For the text-containing cell, return its midpoint in (X, Y) coordinate format. 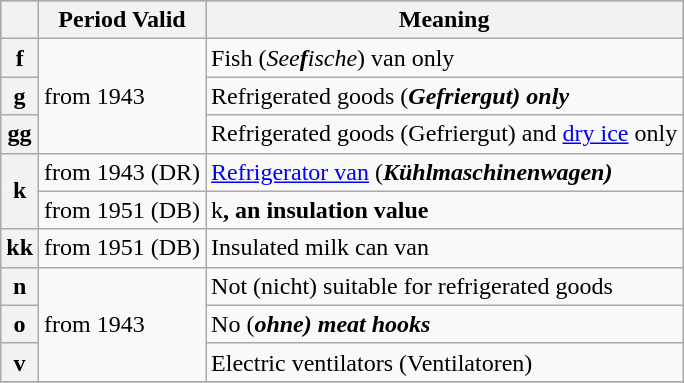
Insulated milk can van (444, 248)
n (20, 286)
v (20, 362)
o (20, 324)
No (ohne) meat hooks (444, 324)
Refrigerator van (Kühlmaschinenwagen) (444, 172)
Refrigerated goods (Gefriergut) and dry ice only (444, 134)
Electric ventilators (Ventilatoren) (444, 362)
Period Valid (122, 20)
from 1943 (DR) (122, 172)
gg (20, 134)
k, an insulation value (444, 210)
f (20, 58)
Not (nicht) suitable for refrigerated goods (444, 286)
Meaning (444, 20)
Fish (Seefische) van only (444, 58)
k (20, 191)
Refrigerated goods (Gefriergut) only (444, 96)
kk (20, 248)
g (20, 96)
